From the cell containing the given text, extract its center point as (x, y) coordinate. 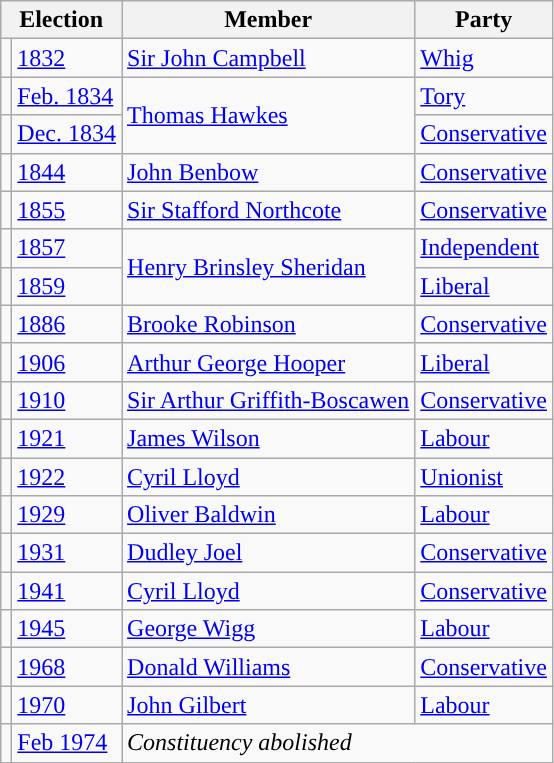
1832 (67, 58)
Dec. 1834 (67, 134)
Member (268, 20)
Sir Stafford Northcote (268, 210)
Dudley Joel (268, 553)
1929 (67, 515)
Election (62, 20)
1921 (67, 438)
1968 (67, 667)
1857 (67, 248)
Unionist (484, 477)
Oliver Baldwin (268, 515)
Thomas Hawkes (268, 115)
Sir John Campbell (268, 58)
Independent (484, 248)
1922 (67, 477)
Brooke Robinson (268, 324)
1844 (67, 172)
1941 (67, 591)
1910 (67, 400)
James Wilson (268, 438)
John Benbow (268, 172)
Party (484, 20)
Feb 1974 (67, 743)
1931 (67, 553)
Henry Brinsley Sheridan (268, 267)
Feb. 1834 (67, 96)
1906 (67, 362)
Constituency abolished (338, 743)
1945 (67, 629)
George Wigg (268, 629)
Whig (484, 58)
Tory (484, 96)
1859 (67, 286)
Sir Arthur Griffith-Boscawen (268, 400)
Arthur George Hooper (268, 362)
1886 (67, 324)
Donald Williams (268, 667)
1970 (67, 705)
John Gilbert (268, 705)
1855 (67, 210)
